For the text-containing cell, return its midpoint in [X, Y] coordinate format. 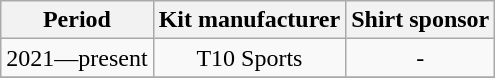
2021—present [77, 58]
Period [77, 20]
- [420, 58]
T10 Sports [250, 58]
Kit manufacturer [250, 20]
Shirt sponsor [420, 20]
